Detect which cell encompasses the target text, then output its (X, Y) center coordinate. 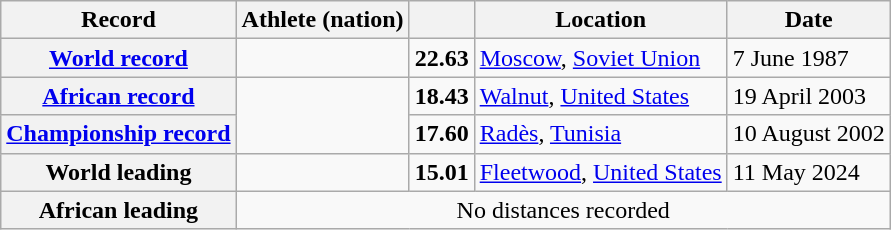
African record (118, 96)
17.60 (442, 134)
World record (118, 58)
Fleetwood, United States (600, 172)
No distances recorded (563, 210)
10 August 2002 (808, 134)
Athlete (nation) (322, 20)
Walnut, United States (600, 96)
World leading (118, 172)
Championship record (118, 134)
Location (600, 20)
Record (118, 20)
African leading (118, 210)
18.43 (442, 96)
Date (808, 20)
22.63 (442, 58)
Moscow, Soviet Union (600, 58)
11 May 2024 (808, 172)
15.01 (442, 172)
7 June 1987 (808, 58)
Radès, Tunisia (600, 134)
19 April 2003 (808, 96)
